Output the (X, Y) coordinate of the center of the cell containing the given text.  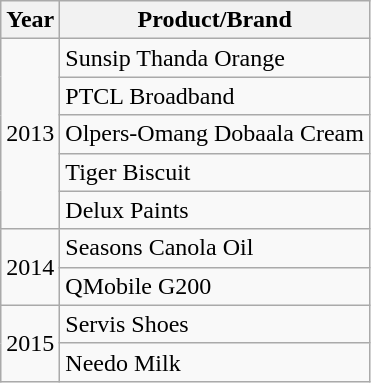
PTCL Broadband (215, 96)
QMobile G200 (215, 286)
2013 (30, 134)
Tiger Biscuit (215, 172)
Seasons Canola Oil (215, 248)
Year (30, 20)
Needo Milk (215, 362)
2014 (30, 267)
Delux Paints (215, 210)
2015 (30, 343)
Servis Shoes (215, 324)
Product/Brand (215, 20)
Sunsip Thanda Orange (215, 58)
Olpers-Omang Dobaala Cream (215, 134)
